Find where the given text appears and provide that cell's center as [X, Y] coordinate. 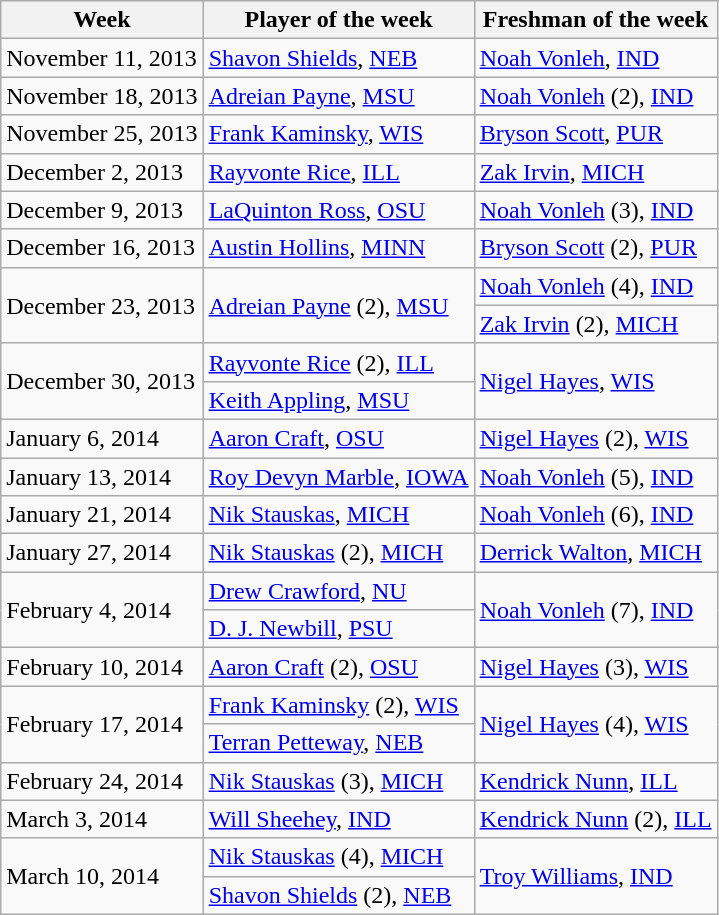
Roy Devyn Marble, IOWA [338, 477]
LaQuinton Ross, OSU [338, 210]
December 9, 2013 [102, 210]
Frank Kaminsky (2), WIS [338, 705]
February 4, 2014 [102, 610]
Aaron Craft (2), OSU [338, 667]
Rayvonte Rice (2), ILL [338, 362]
Noah Vonleh (7), IND [596, 610]
Aaron Craft, OSU [338, 438]
Nik Stauskas (2), MICH [338, 553]
Terran Petteway, NEB [338, 743]
Noah Vonleh (2), IND [596, 96]
Adreian Payne (2), MSU [338, 305]
Nigel Hayes (3), WIS [596, 667]
November 11, 2013 [102, 58]
February 10, 2014 [102, 667]
Nigel Hayes (4), WIS [596, 724]
Will Sheehey, IND [338, 819]
February 24, 2014 [102, 781]
Noah Vonleh (5), IND [596, 477]
Week [102, 20]
Nik Stauskas (4), MICH [338, 857]
Bryson Scott, PUR [596, 134]
December 23, 2013 [102, 305]
Derrick Walton, MICH [596, 553]
January 13, 2014 [102, 477]
March 3, 2014 [102, 819]
Bryson Scott (2), PUR [596, 248]
December 16, 2013 [102, 248]
Zak Irvin, MICH [596, 172]
January 21, 2014 [102, 515]
Keith Appling, MSU [338, 400]
Shavon Shields, NEB [338, 58]
Zak Irvin (2), MICH [596, 324]
Troy Williams, IND [596, 876]
Frank Kaminsky, WIS [338, 134]
Nik Stauskas, MICH [338, 515]
Adreian Payne, MSU [338, 96]
February 17, 2014 [102, 724]
January 6, 2014 [102, 438]
Kendrick Nunn (2), ILL [596, 819]
November 18, 2013 [102, 96]
Player of the week [338, 20]
Austin Hollins, MINN [338, 248]
December 2, 2013 [102, 172]
Nigel Hayes (2), WIS [596, 438]
Noah Vonleh (3), IND [596, 210]
Noah Vonleh, IND [596, 58]
March 10, 2014 [102, 876]
Nigel Hayes, WIS [596, 381]
Shavon Shields (2), NEB [338, 895]
January 27, 2014 [102, 553]
Kendrick Nunn, ILL [596, 781]
November 25, 2013 [102, 134]
Noah Vonleh (4), IND [596, 286]
Freshman of the week [596, 20]
Drew Crawford, NU [338, 591]
Rayvonte Rice, ILL [338, 172]
December 30, 2013 [102, 381]
D. J. Newbill, PSU [338, 629]
Nik Stauskas (3), MICH [338, 781]
Noah Vonleh (6), IND [596, 515]
